Capture the cell that displays the provided text and extract its [X, Y] central coordinate. 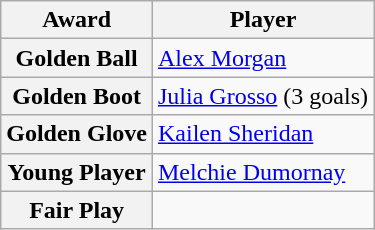
Golden Boot [77, 96]
Golden Glove [77, 134]
Julia Grosso (3 goals) [262, 96]
Alex Morgan [262, 58]
Young Player [77, 172]
Award [77, 20]
Kailen Sheridan [262, 134]
Golden Ball [77, 58]
Melchie Dumornay [262, 172]
Player [262, 20]
Fair Play [77, 210]
